Return the [x, y] coordinate for the center point of the cell that contains the specified text.  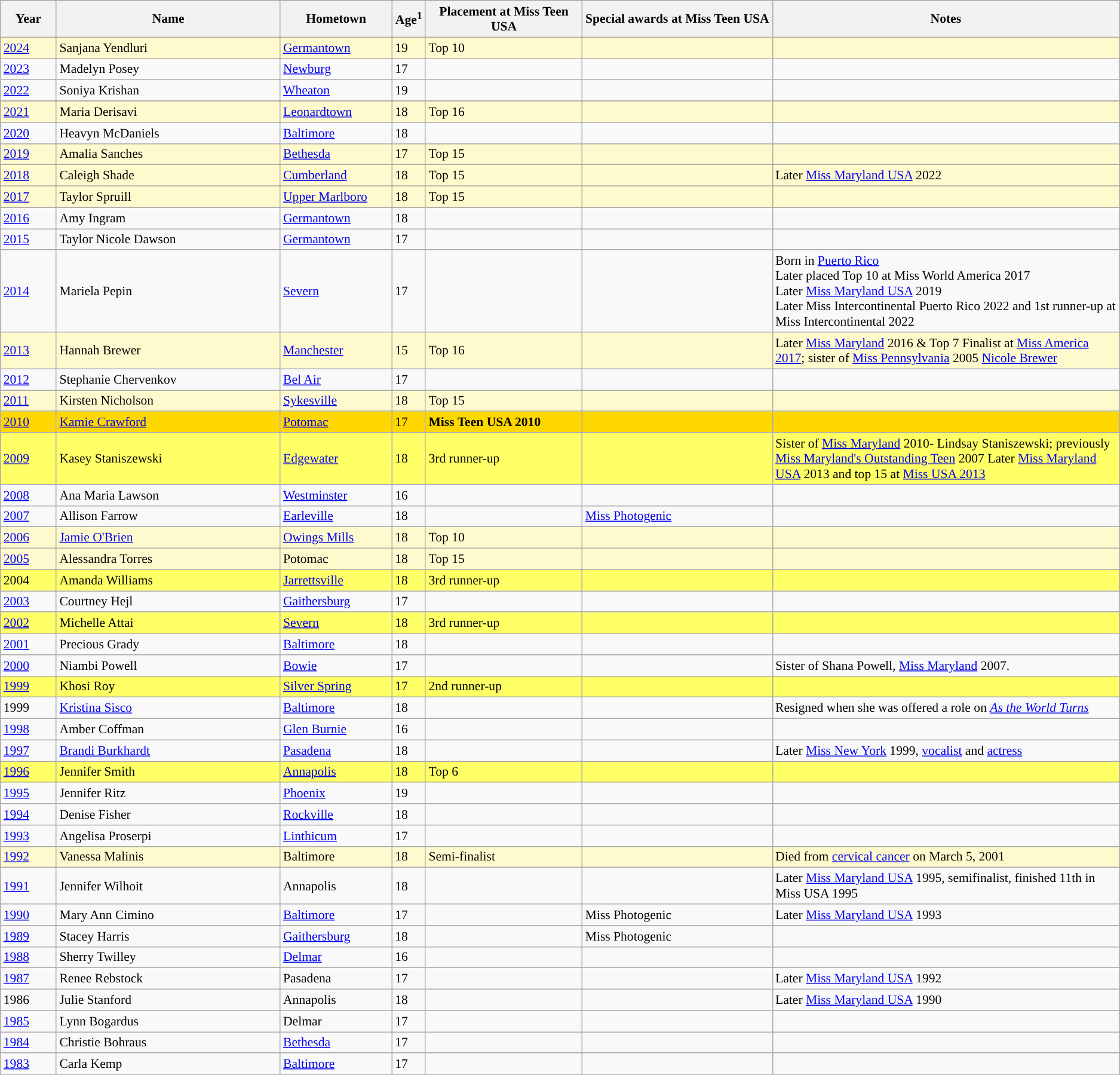
1994 [29, 814]
1995 [29, 794]
1987 [29, 979]
2009 [29, 459]
2017 [29, 197]
Later Miss Maryland USA 1990 [946, 1000]
Later Miss Maryland 2016 & Top 7 Finalist at Miss America 2017; sister of Miss Pennsylvania 2005 Nicole Brewer [946, 350]
Caleigh Shade [168, 176]
Jamie O'Brien [168, 538]
2023 [29, 69]
2nd runner-up [504, 687]
2019 [29, 154]
Kasey Staniszewski [168, 459]
1993 [29, 836]
Jennifer Wilhoit [168, 886]
Edgewater [336, 459]
2014 [29, 292]
2007 [29, 516]
Semi-finalist [504, 857]
Cumberland [336, 176]
Silver Spring [336, 687]
2012 [29, 379]
Renee Rebstock [168, 979]
Julie Stanford [168, 1000]
2001 [29, 644]
Brandi Burkhardt [168, 751]
Bel Air [336, 379]
2003 [29, 602]
Amber Coffman [168, 730]
Age1 [409, 19]
Year [29, 19]
Later Miss New York 1999, vocalist and actress [946, 751]
Kamie Crawford [168, 422]
Alessandra Torres [168, 559]
Notes [946, 19]
2004 [29, 580]
2010 [29, 422]
2020 [29, 133]
2024 [29, 48]
1983 [29, 1064]
Precious Grady [168, 644]
Phoenix [336, 794]
Stephanie Chervenkov [168, 379]
Angelisa Proserpi [168, 836]
Vanessa Malinis [168, 857]
Hannah Brewer [168, 350]
Later Miss Maryland USA 1992 [946, 979]
2021 [29, 112]
Top 6 [504, 772]
2011 [29, 401]
Denise Fisher [168, 814]
Amanda Williams [168, 580]
Later Miss Maryland USA 1993 [946, 915]
2000 [29, 666]
2002 [29, 623]
Later Miss Maryland USA 2022 [946, 176]
Hometown [336, 19]
Miss Teen USA 2010 [504, 422]
Ana Maria Lawson [168, 495]
Sykesville [336, 401]
Carla Kemp [168, 1064]
Rockville [336, 814]
2008 [29, 495]
Later Miss Maryland USA 1995, semifinalist, finished 11th in Miss USA 1995 [946, 886]
Kirsten Nicholson [168, 401]
Earleville [336, 516]
Newburg [336, 69]
Sister of Shana Powell, Miss Maryland 2007. [946, 666]
Soniya Krishan [168, 91]
Michelle Attai [168, 623]
2013 [29, 350]
Manchester [336, 350]
Westminster [336, 495]
1986 [29, 1000]
Mariela Pepin [168, 292]
Heavyn McDaniels [168, 133]
1998 [29, 730]
Sanjana Yendluri [168, 48]
Khosi Roy [168, 687]
1984 [29, 1043]
1991 [29, 886]
Courtney Hejl [168, 602]
Bowie [336, 666]
Jennifer Smith [168, 772]
Taylor Spruill [168, 197]
Wheaton [336, 91]
2016 [29, 218]
Amy Ingram [168, 218]
Madelyn Posey [168, 69]
2022 [29, 91]
Lynn Bogardus [168, 1021]
Died from cervical cancer on March 5, 2001 [946, 857]
2015 [29, 240]
Mary Ann Cimino [168, 915]
Niambi Powell [168, 666]
2018 [29, 176]
Kristina Sisco [168, 708]
Name [168, 19]
1990 [29, 915]
Allison Farrow [168, 516]
Upper Marlboro [336, 197]
2006 [29, 538]
Stacey Harris [168, 936]
Glen Burnie [336, 730]
Jarrettsville [336, 580]
Christie Bohraus [168, 1043]
Sherry Twilley [168, 957]
Owings Mills [336, 538]
1985 [29, 1021]
2005 [29, 559]
Taylor Nicole Dawson [168, 240]
Linthicum [336, 836]
Special awards at Miss Teen USA [677, 19]
Maria Derisavi [168, 112]
1989 [29, 936]
15 [409, 350]
1992 [29, 857]
Leonardtown [336, 112]
Amalia Sanches [168, 154]
1996 [29, 772]
Jennifer Ritz [168, 794]
1997 [29, 751]
Placement at Miss Teen USA [504, 19]
1988 [29, 957]
Resigned when she was offered a role on As the World Turns [946, 708]
